Identify which cell holds the provided text, then report its [X, Y] central coordinate. 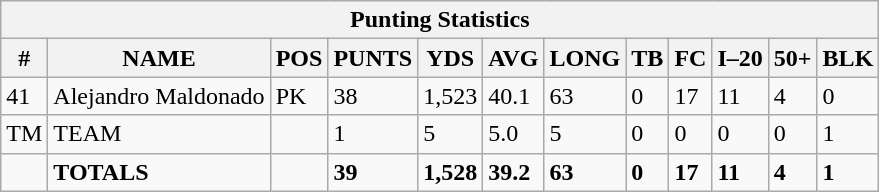
5.0 [514, 134]
PK [299, 96]
TM [24, 134]
FC [690, 58]
NAME [159, 58]
1,523 [450, 96]
TB [648, 58]
YDS [450, 58]
PUNTS [373, 58]
TOTALS [159, 172]
39.2 [514, 172]
POS [299, 58]
I–20 [740, 58]
# [24, 58]
40.1 [514, 96]
BLK [848, 58]
38 [373, 96]
AVG [514, 58]
Punting Statistics [440, 20]
LONG [585, 58]
39 [373, 172]
50+ [792, 58]
Alejandro Maldonado [159, 96]
41 [24, 96]
1,528 [450, 172]
TEAM [159, 134]
